Pinpoint the cell where the given text exists, returning its (x, y) midpoint coordinate. 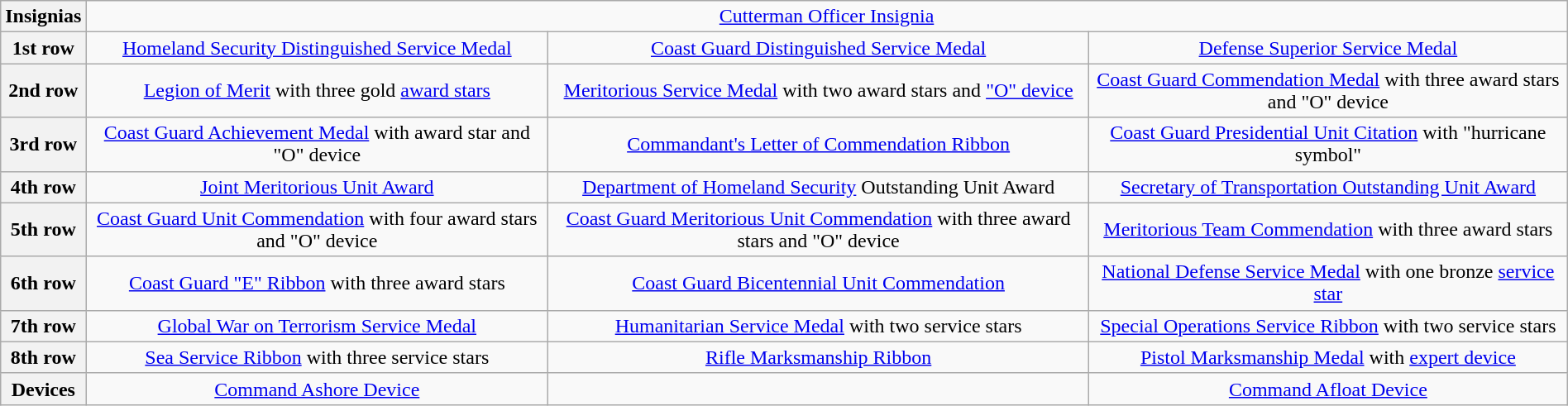
Joint Meritorious Unit Award (318, 187)
6th row (43, 283)
Meritorious Service Medal with two award stars and "O" device (819, 91)
Coast Guard Bicentennial Unit Commendation (819, 283)
Global War on Terrorism Service Medal (318, 326)
Pistol Marksmanship Medal with expert device (1328, 357)
3rd row (43, 144)
Meritorious Team Commendation with three award stars (1328, 230)
Rifle Marksmanship Ribbon (819, 357)
Coast Guard "E" Ribbon with three award stars (318, 283)
Coast Guard Distinguished Service Medal (819, 48)
7th row (43, 326)
Legion of Merit with three gold award stars (318, 91)
Coast Guard Achievement Medal with award star and "O" device (318, 144)
Defense Superior Service Medal (1328, 48)
Humanitarian Service Medal with two service stars (819, 326)
Coast Guard Unit Commendation with four award stars and "O" device (318, 230)
Cutterman Officer Insignia (827, 17)
Homeland Security Distinguished Service Medal (318, 48)
Command Ashore Device (318, 389)
Commandant's Letter of Commendation Ribbon (819, 144)
Insignias (43, 17)
National Defense Service Medal with one bronze service star (1328, 283)
Special Operations Service Ribbon with two service stars (1328, 326)
Coast Guard Presidential Unit Citation with "hurricane symbol" (1328, 144)
Devices (43, 389)
2nd row (43, 91)
Command Afloat Device (1328, 389)
8th row (43, 357)
Coast Guard Meritorious Unit Commendation with three award stars and "O" device (819, 230)
Sea Service Ribbon with three service stars (318, 357)
4th row (43, 187)
Secretary of Transportation Outstanding Unit Award (1328, 187)
Department of Homeland Security Outstanding Unit Award (819, 187)
5th row (43, 230)
1st row (43, 48)
Coast Guard Commendation Medal with three award stars and "O" device (1328, 91)
